Capture the cell that displays the provided text and extract its [x, y] central coordinate. 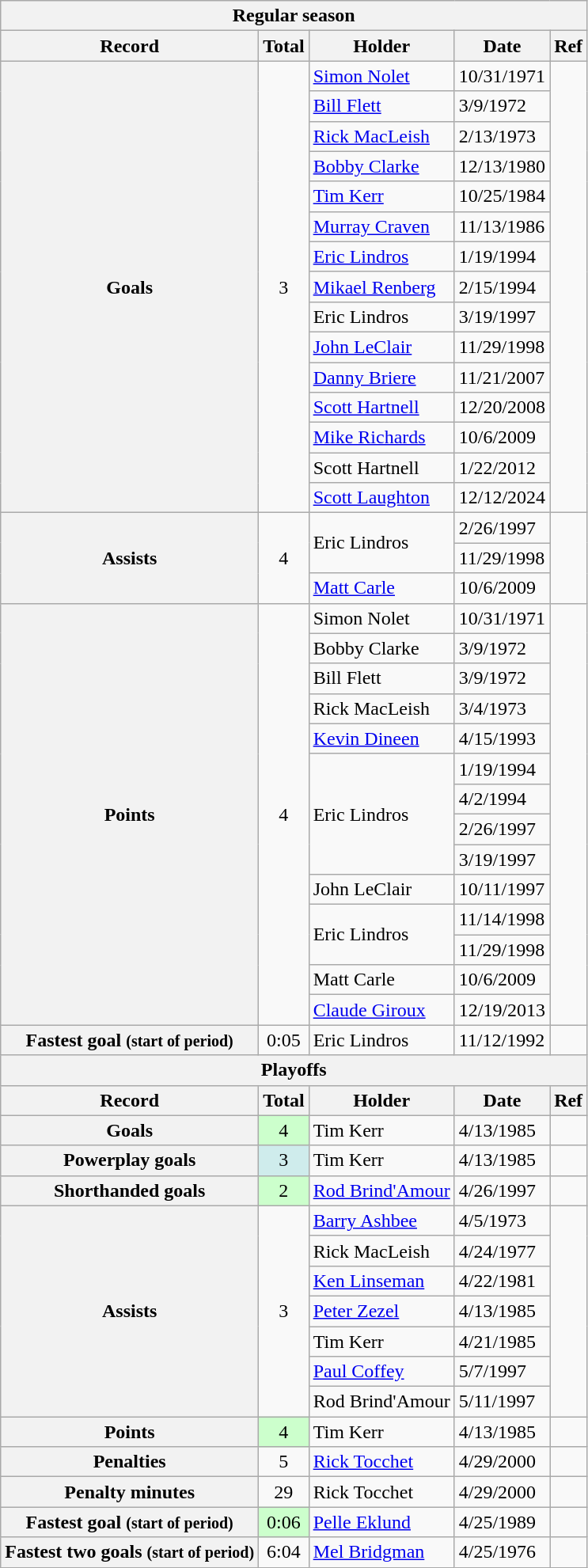
11/14/1998 [502, 920]
Penalties [130, 1462]
Fastest two goals (start of period) [130, 1552]
2 [284, 1190]
Kevin Dineen [381, 738]
Peter Zezel [381, 1311]
10/25/1984 [502, 196]
Powerplay goals [130, 1160]
Mike Richards [381, 438]
0:05 [284, 1040]
4/26/1997 [502, 1190]
11/21/2007 [502, 378]
Ken Linseman [381, 1281]
Murray Craven [381, 226]
1/22/2012 [502, 468]
Shorthanded goals [130, 1190]
3/4/1973 [502, 708]
Mikael Renberg [381, 287]
12/20/2008 [502, 408]
Danny Briere [381, 378]
12/12/2024 [502, 498]
Scott Laughton [381, 498]
4/15/1993 [502, 738]
4/24/1977 [502, 1251]
Penalty minutes [130, 1492]
Mel Bridgman [381, 1552]
29 [284, 1492]
12/19/2013 [502, 1010]
4/5/1973 [502, 1221]
5 [284, 1462]
Paul Coffey [381, 1372]
4/2/1994 [502, 799]
Pelle Eklund [381, 1522]
4/25/1989 [502, 1522]
6:04 [284, 1552]
10/11/1997 [502, 890]
4/22/1981 [502, 1281]
4/21/1985 [502, 1342]
Regular season [294, 16]
2/15/1994 [502, 287]
4/25/1976 [502, 1552]
Barry Ashbee [381, 1221]
Claude Giroux [381, 1010]
12/13/1980 [502, 166]
5/11/1997 [502, 1402]
2/13/1973 [502, 136]
0:06 [284, 1522]
11/13/1986 [502, 226]
Playoffs [294, 1070]
11/12/1992 [502, 1040]
5/7/1997 [502, 1372]
